Identify which cell holds the provided text, then report its (x, y) central coordinate. 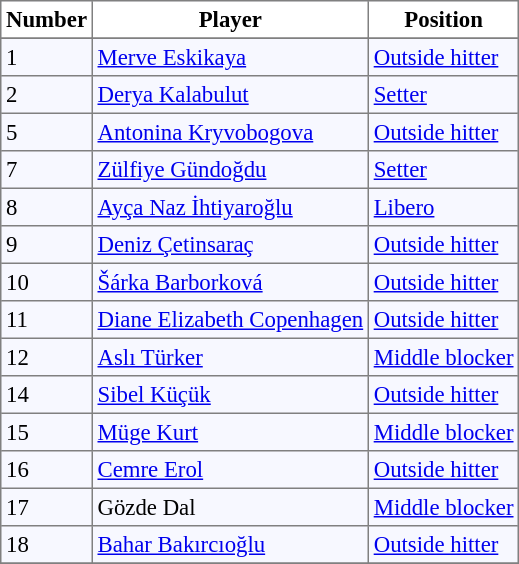
Deniz Çetinsaraç (230, 245)
Sibel Küçük (230, 395)
Šárka Barborková (230, 282)
15 (47, 432)
Zülfiye Gündoğdu (230, 170)
12 (47, 357)
Antonina Kryvobogova (230, 132)
Derya Kalabulut (230, 95)
17 (47, 507)
18 (47, 545)
Bahar Bakırcıoğlu (230, 545)
Merve Eskikaya (230, 57)
2 (47, 95)
Ayça Naz İhtiyaroğlu (230, 207)
11 (47, 320)
Libero (443, 207)
Aslı Türker (230, 357)
9 (47, 245)
Cemre Erol (230, 470)
14 (47, 395)
10 (47, 282)
Gözde Dal (230, 507)
Number (47, 20)
Müge Kurt (230, 432)
8 (47, 207)
Position (443, 20)
Player (230, 20)
16 (47, 470)
Diane Elizabeth Copenhagen (230, 320)
7 (47, 170)
1 (47, 57)
5 (47, 132)
